From the cell containing the given text, extract its center point as (x, y) coordinate. 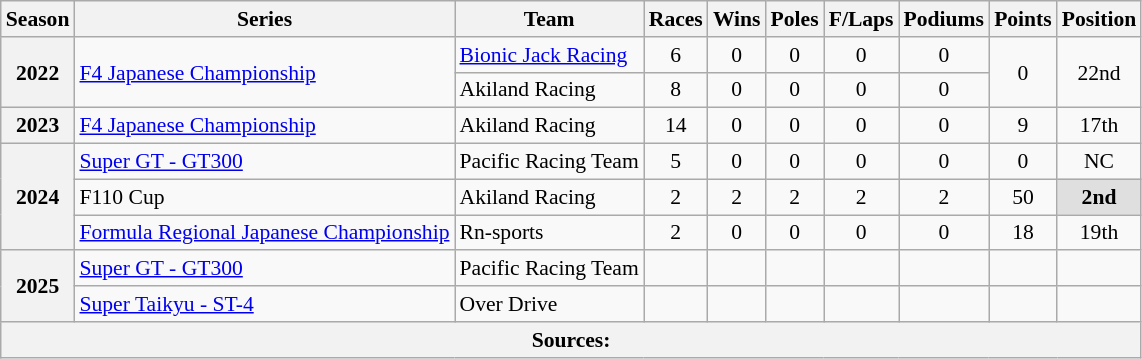
17th (1099, 126)
2024 (38, 198)
Series (264, 19)
Team (548, 19)
Poles (795, 19)
Over Drive (548, 304)
9 (1023, 126)
Formula Regional Japanese Championship (264, 233)
Wins (737, 19)
50 (1023, 197)
Season (38, 19)
6 (676, 55)
2022 (38, 72)
18 (1023, 233)
Points (1023, 19)
Bionic Jack Racing (548, 55)
Podiums (944, 19)
Position (1099, 19)
2nd (1099, 197)
Rn-sports (548, 233)
F/Laps (862, 19)
Sources: (572, 340)
14 (676, 126)
Super Taikyu - ST-4 (264, 304)
2023 (38, 126)
8 (676, 90)
F110 Cup (264, 197)
Races (676, 19)
5 (676, 162)
NC (1099, 162)
2025 (38, 286)
22nd (1099, 72)
19th (1099, 233)
